Return [x, y] of the center of cell containing provided text 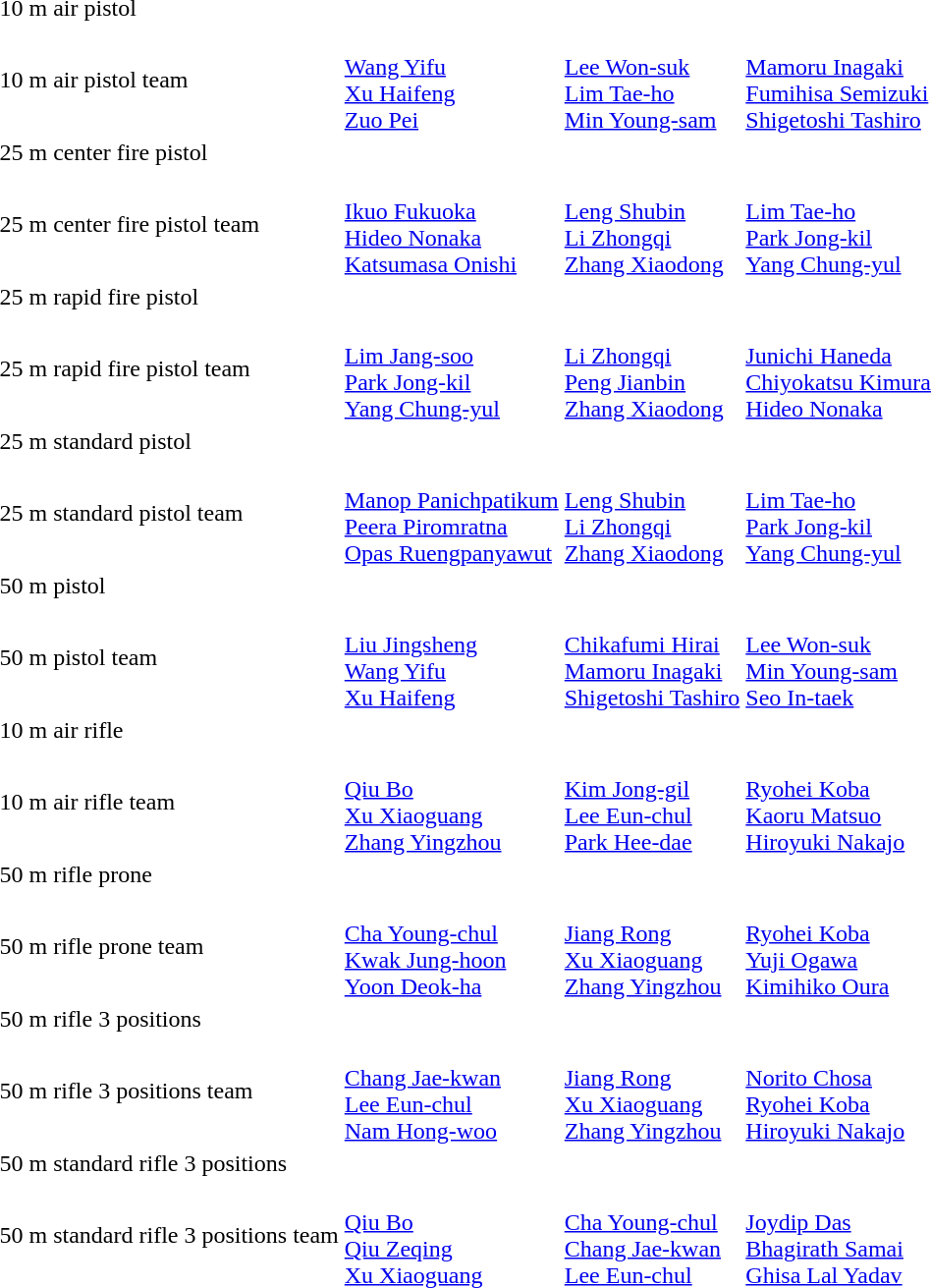
Qiu BoXu XiaoguangZhang Yingzhou [452, 802]
Chikafumi HiraiMamoru InagakiShigetoshi Tashiro [652, 658]
Lee Won-sukLim Tae-hoMin Young-sam [652, 81]
Lim Jang-sooPark Jong-kilYang Chung-yul [452, 369]
Li ZhongqiPeng JianbinZhang Xiaodong [652, 369]
Cha Young-chulKwak Jung-hoonYoon Deok-ha [452, 947]
Kim Jong-gilLee Eun-chulPark Hee-dae [652, 802]
Manop PanichpatikumPeera PiromratnaOpas Ruengpanyawut [452, 513]
Wang YifuXu HaifengZuo Pei [452, 81]
Chang Jae-kwanLee Eun-chulNam Hong-woo [452, 1091]
Liu JingshengWang YifuXu Haifeng [452, 658]
Ikuo FukuokaHideo NonakaKatsumasa Onishi [452, 224]
